Capture the cell that displays the provided text and extract its (x, y) central coordinate. 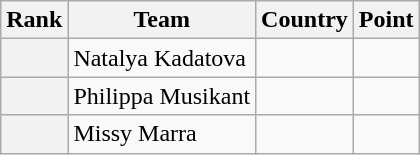
Missy Marra (162, 134)
Country (305, 20)
Point (386, 20)
Natalya Kadatova (162, 58)
Team (162, 20)
Rank (34, 20)
Philippa Musikant (162, 96)
